Scan for the cell matching the given text and deliver its [x, y] coordinate at center. 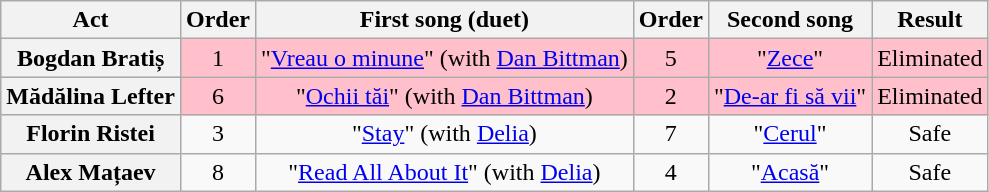
2 [670, 96]
Mădălina Lefter [91, 96]
"Cerul" [790, 134]
Alex Mațaev [91, 172]
"Vreau o minune" (with Dan Bittman) [444, 58]
5 [670, 58]
"De-ar fi să vii" [790, 96]
6 [218, 96]
7 [670, 134]
Result [930, 20]
Second song [790, 20]
"Zece" [790, 58]
"Ochii tăi" (with Dan Bittman) [444, 96]
"Acasă" [790, 172]
Florin Ristei [91, 134]
3 [218, 134]
4 [670, 172]
"Stay" (with Delia) [444, 134]
1 [218, 58]
Act [91, 20]
Bogdan Bratiș [91, 58]
"Read All About It" (with Delia) [444, 172]
8 [218, 172]
First song (duet) [444, 20]
